Extract the [x, y] coordinate from the center of the cell holding the provided text.  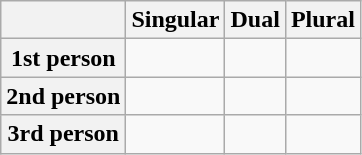
1st person [64, 58]
2nd person [64, 96]
Dual [255, 20]
Plural [322, 20]
Singular [176, 20]
3rd person [64, 134]
